Extract the [x, y] coordinate from the center of the cell holding the provided text.  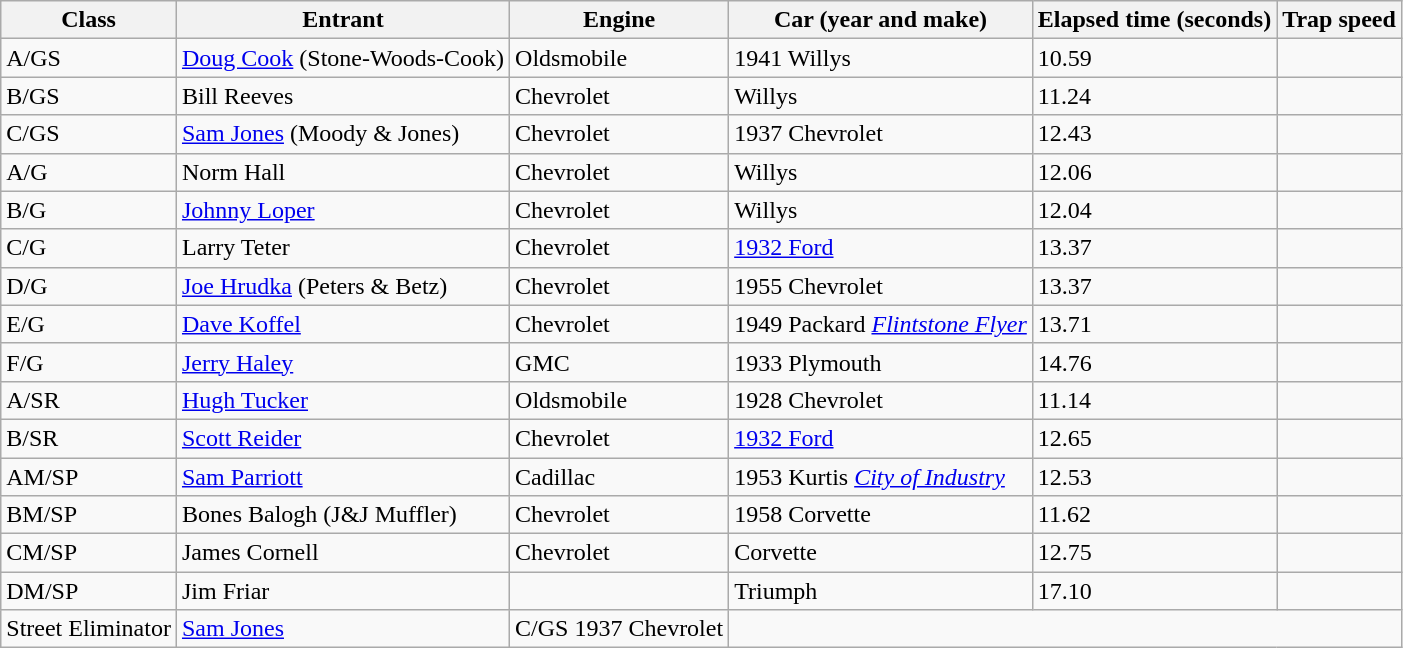
Jerry Haley [342, 362]
James Cornell [342, 553]
Norm Hall [342, 172]
Joe Hrudka (Peters & Betz) [342, 286]
Sam Jones [342, 629]
AM/SP [89, 477]
BM/SP [89, 515]
Bill Reeves [342, 96]
11.62 [1154, 515]
Cadillac [620, 477]
12.65 [1154, 438]
12.53 [1154, 477]
Hugh Tucker [342, 400]
1955 Chevrolet [881, 286]
Trap speed [1340, 20]
Engine [620, 20]
Corvette [881, 553]
Triumph [881, 591]
10.59 [1154, 58]
E/G [89, 324]
Doug Cook (Stone-Woods-Cook) [342, 58]
A/G [89, 172]
1958 Corvette [881, 515]
B/SR [89, 438]
C/G [89, 248]
11.14 [1154, 400]
B/GS [89, 96]
DM/SP [89, 591]
1953 Kurtis City of Industry [881, 477]
Jim Friar [342, 591]
C/GS [89, 134]
12.75 [1154, 553]
CM/SP [89, 553]
C/GS 1937 Chevrolet [620, 629]
Scott Reider [342, 438]
1937 Chevrolet [881, 134]
Entrant [342, 20]
Street Eliminator [89, 629]
12.06 [1154, 172]
14.76 [1154, 362]
1928 Chevrolet [881, 400]
Johnny Loper [342, 210]
A/GS [89, 58]
Sam Parriott [342, 477]
A/SR [89, 400]
Sam Jones (Moody & Jones) [342, 134]
1941 Willys [881, 58]
12.43 [1154, 134]
17.10 [1154, 591]
Larry Teter [342, 248]
1933 Plymouth [881, 362]
Dave Koffel [342, 324]
GMC [620, 362]
1949 Packard Flintstone Flyer [881, 324]
12.04 [1154, 210]
F/G [89, 362]
13.71 [1154, 324]
Class [89, 20]
11.24 [1154, 96]
Bones Balogh (J&J Muffler) [342, 515]
Car (year and make) [881, 20]
B/G [89, 210]
Elapsed time (seconds) [1154, 20]
D/G [89, 286]
